Search for the cell housing the specified text and yield its (x, y) center coordinate. 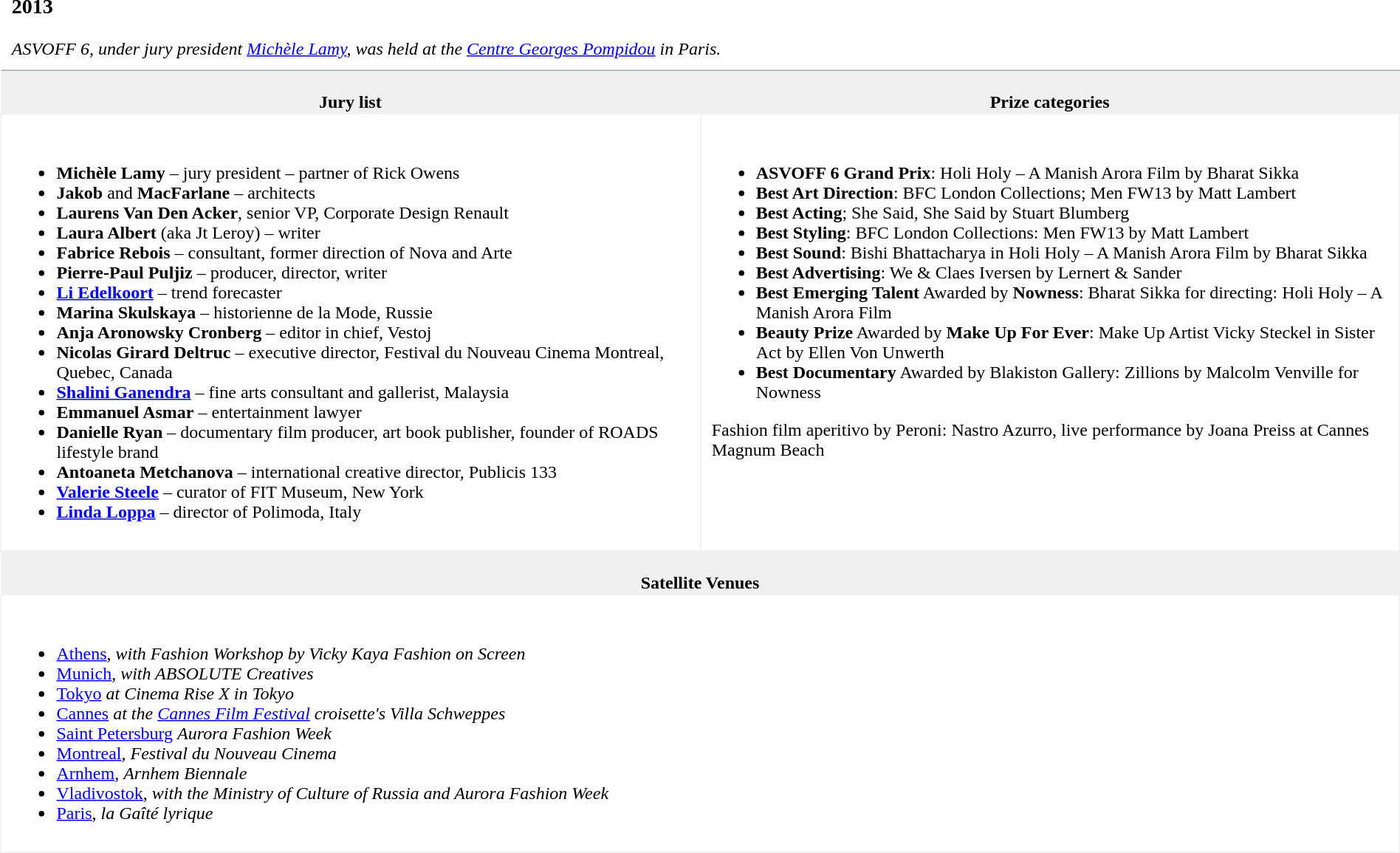
Jury list (350, 92)
Prize categories (1050, 92)
Satellite Venues (700, 573)
